Scan for the cell matching the given text and deliver its [X, Y] coordinate at center. 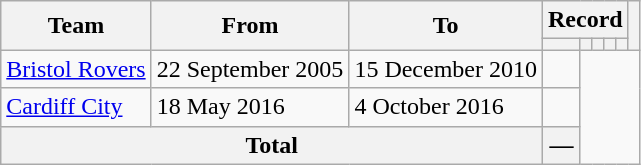
18 May 2016 [250, 107]
Bristol Rovers [76, 69]
22 September 2005 [250, 69]
4 October 2016 [446, 107]
From [250, 26]
15 December 2010 [446, 69]
Record [586, 20]
Cardiff City [76, 107]
— [562, 145]
Team [76, 26]
To [446, 26]
Total [272, 145]
